Return the [X, Y] coordinate for the center point of the cell that contains the specified text.  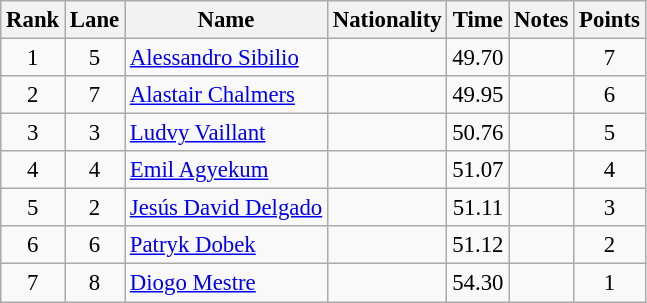
49.70 [478, 58]
Lane [95, 20]
51.12 [478, 245]
Alastair Chalmers [226, 95]
Rank [33, 20]
8 [95, 283]
50.76 [478, 133]
Points [610, 20]
51.11 [478, 208]
Nationality [386, 20]
Name [226, 20]
49.95 [478, 95]
54.30 [478, 283]
51.07 [478, 170]
Jesús David Delgado [226, 208]
Patryk Dobek [226, 245]
Diogo Mestre [226, 283]
Alessandro Sibilio [226, 58]
Notes [542, 20]
Ludvy Vaillant [226, 133]
Emil Agyekum [226, 170]
Time [478, 20]
